Locate the cell with the specified text and output its [x, y] center coordinate. 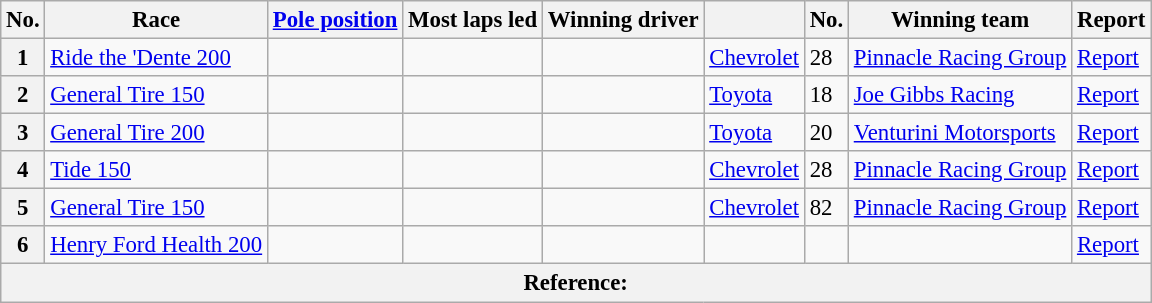
20 [826, 133]
Ride the 'Dente 200 [156, 58]
1 [23, 58]
18 [826, 95]
5 [23, 208]
Henry Ford Health 200 [156, 245]
Pole position [334, 20]
Venturini Motorsports [960, 133]
2 [23, 95]
82 [826, 208]
General Tire 200 [156, 133]
Most laps led [473, 20]
6 [23, 245]
Winning driver [622, 20]
3 [23, 133]
Tide 150 [156, 170]
4 [23, 170]
Reference: [576, 283]
Winning team [960, 20]
Race [156, 20]
Joe Gibbs Racing [960, 95]
